Locate the cell with the specified text and output its (x, y) center coordinate. 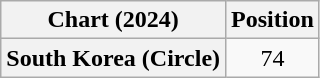
Position (273, 20)
74 (273, 58)
Chart (2024) (114, 20)
South Korea (Circle) (114, 58)
